Identify which cell holds the provided text, then report its (X, Y) central coordinate. 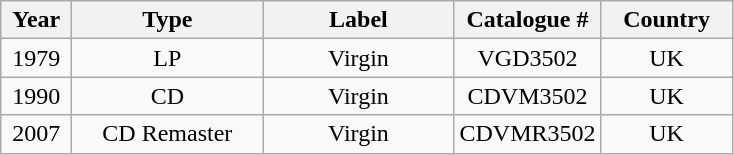
LP (168, 58)
Label (358, 20)
CD Remaster (168, 134)
Catalogue # (528, 20)
Country (666, 20)
CDVM3502 (528, 96)
Year (36, 20)
CD (168, 96)
1979 (36, 58)
Type (168, 20)
2007 (36, 134)
CDVMR3502 (528, 134)
1990 (36, 96)
VGD3502 (528, 58)
